Extract the (x, y) coordinate from the center of the cell holding the provided text.  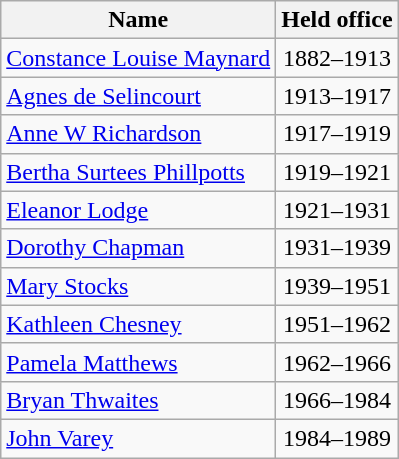
John Varey (138, 438)
Bertha Surtees Phillpotts (138, 172)
1913–1917 (337, 96)
Constance Louise Maynard (138, 58)
Name (138, 20)
Held office (337, 20)
1882–1913 (337, 58)
1939–1951 (337, 286)
Bryan Thwaites (138, 400)
Anne W Richardson (138, 134)
1984–1989 (337, 438)
Pamela Matthews (138, 362)
Eleanor Lodge (138, 210)
Kathleen Chesney (138, 324)
1921–1931 (337, 210)
1917–1919 (337, 134)
1931–1939 (337, 248)
1951–1962 (337, 324)
Agnes de Selincourt (138, 96)
1962–1966 (337, 362)
Mary Stocks (138, 286)
Dorothy Chapman (138, 248)
1919–1921 (337, 172)
1966–1984 (337, 400)
